Pinpoint the cell where the given text exists, returning its [x, y] midpoint coordinate. 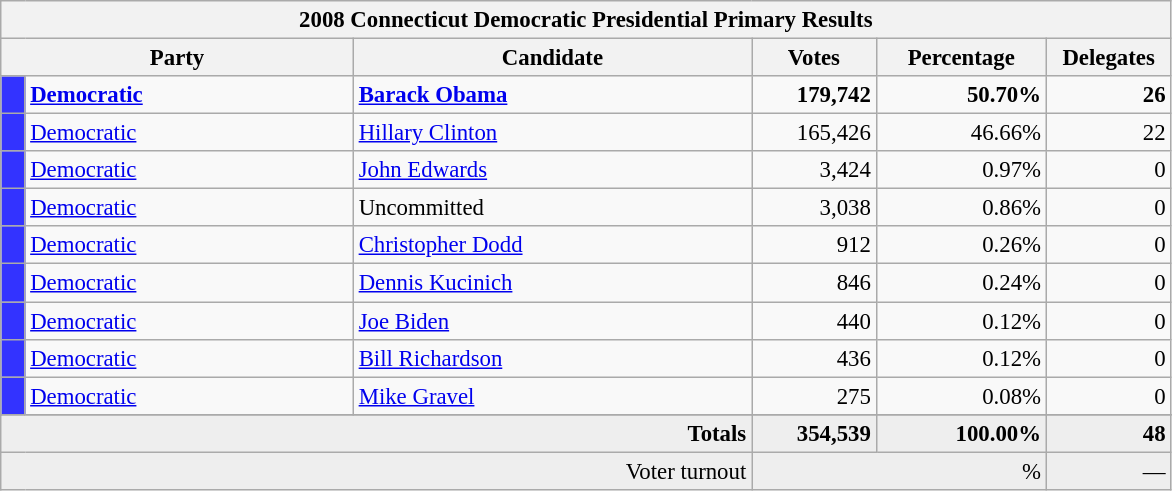
846 [814, 283]
Party [178, 58]
3,424 [814, 170]
179,742 [814, 95]
Percentage [961, 58]
Candidate [552, 58]
0.97% [961, 170]
Bill Richardson [552, 358]
John Edwards [552, 170]
22 [1108, 133]
275 [814, 396]
Voter turnout [376, 471]
% [900, 471]
Hillary Clinton [552, 133]
26 [1108, 95]
436 [814, 358]
440 [814, 321]
48 [1108, 433]
165,426 [814, 133]
2008 Connecticut Democratic Presidential Primary Results [586, 20]
354,539 [814, 433]
Mike Gravel [552, 396]
Totals [376, 433]
0.24% [961, 283]
— [1108, 471]
Christopher Dodd [552, 245]
3,038 [814, 208]
912 [814, 245]
Joe Biden [552, 321]
Delegates [1108, 58]
50.70% [961, 95]
Votes [814, 58]
0.86% [961, 208]
0.08% [961, 396]
Uncommitted [552, 208]
46.66% [961, 133]
0.26% [961, 245]
Dennis Kucinich [552, 283]
Barack Obama [552, 95]
100.00% [961, 433]
